Return (x, y) of the center of cell containing provided text 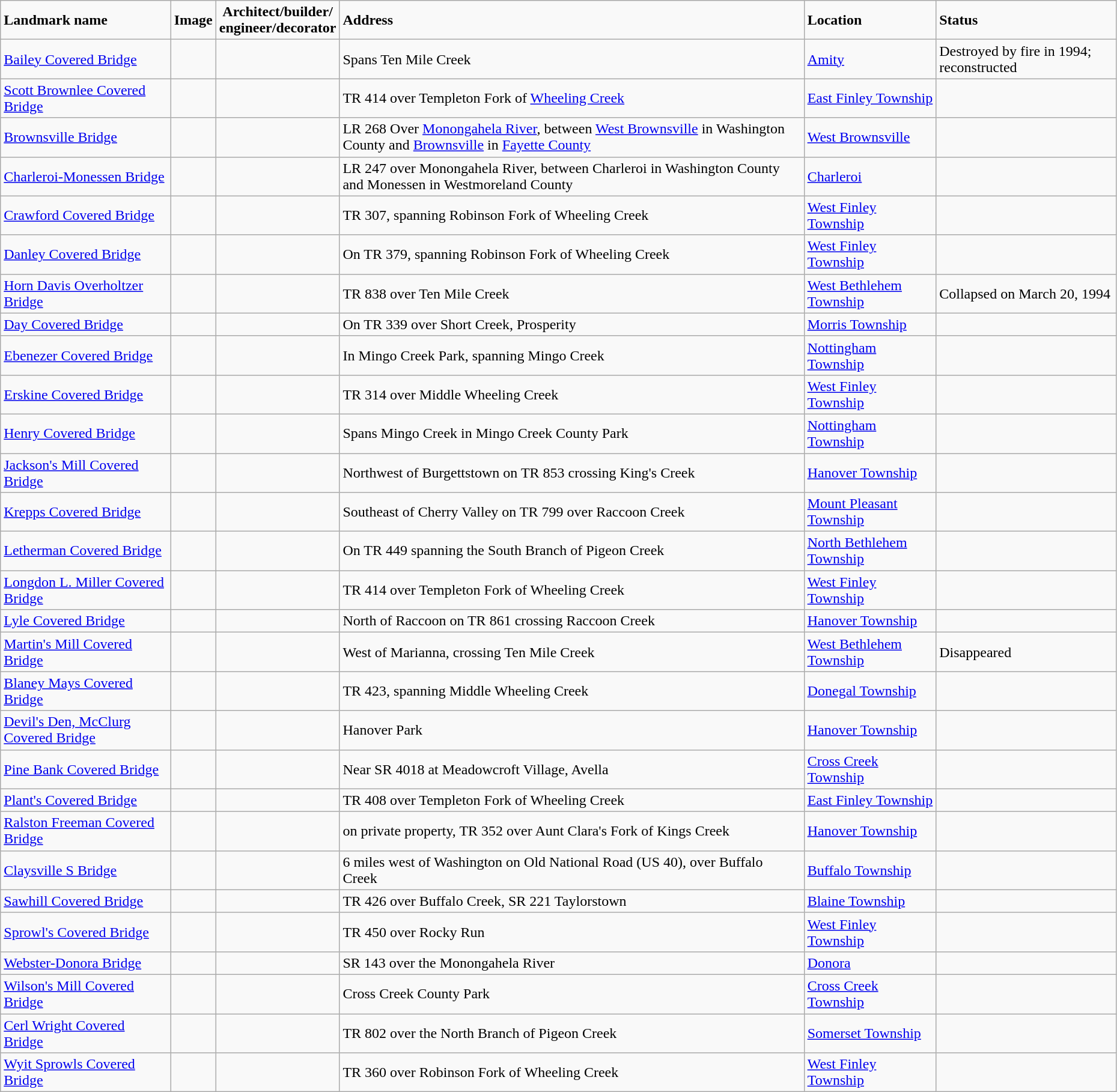
On TR 339 over Short Creek, Prosperity (572, 324)
Longdon L. Miller Covered Bridge (85, 590)
LR 268 Over Monongahela River, between West Brownsville in Washington County and Brownsville in Fayette County (572, 137)
TR 360 over Robinson Fork of Wheeling Creek (572, 1073)
TR 314 over Middle Wheeling Creek (572, 394)
Spans Mingo Creek in Mingo Creek County Park (572, 434)
Donegal Township (870, 691)
Wilson's Mill Covered Bridge (85, 993)
Cerl Wright Covered Bridge (85, 1033)
6 miles west of Washington on Old National Road (US 40), over Buffalo Creek (572, 870)
Southeast of Cherry Valley on TR 799 over Raccoon Creek (572, 512)
Morris Township (870, 324)
On TR 379, spanning Robinson Fork of Wheeling Creek (572, 255)
Northwest of Burgettstown on TR 853 crossing King's Creek (572, 472)
Brownsville Bridge (85, 137)
SR 143 over the Monongahela River (572, 963)
Claysville S Bridge (85, 870)
Image (193, 20)
TR 423, spanning Middle Wheeling Creek (572, 691)
Sawhill Covered Bridge (85, 901)
TR 426 over Buffalo Creek, SR 221 Taylorstown (572, 901)
Charleroi (870, 177)
Danley Covered Bridge (85, 255)
West Brownsville (870, 137)
Krepps Covered Bridge (85, 512)
Letherman Covered Bridge (85, 551)
Jackson's Mill Covered Bridge (85, 472)
TR 408 over Templeton Fork of Wheeling Creek (572, 800)
Cross Creek County Park (572, 993)
TR 450 over Rocky Run (572, 932)
Disappeared (1026, 652)
Landmark name (85, 20)
Amity (870, 59)
Plant's Covered Bridge (85, 800)
On TR 449 spanning the South Branch of Pigeon Creek (572, 551)
Day Covered Bridge (85, 324)
Erskine Covered Bridge (85, 394)
Pine Bank Covered Bridge (85, 769)
LR 247 over Monongahela River, between Charleroi in Washington County and Monessen in Westmoreland County (572, 177)
Spans Ten Mile Creek (572, 59)
Henry Covered Bridge (85, 434)
Horn Davis Overholtzer Bridge (85, 293)
In Mingo Creek Park, spanning Mingo Creek (572, 356)
Blaine Township (870, 901)
Mount Pleasant Township (870, 512)
Lyle Covered Bridge (85, 621)
Destroyed by fire in 1994; reconstructed (1026, 59)
TR 802 over the North Branch of Pigeon Creek (572, 1033)
TR 307, spanning Robinson Fork of Wheeling Creek (572, 215)
Webster-Donora Bridge (85, 963)
Address (572, 20)
Collapsed on March 20, 1994 (1026, 293)
Scott Brownlee Covered Bridge (85, 99)
Crawford Covered Bridge (85, 215)
Near SR 4018 at Meadowcroft Village, Avella (572, 769)
Wyit Sprowls Covered Bridge (85, 1073)
Somerset Township (870, 1033)
Ebenezer Covered Bridge (85, 356)
Ralston Freeman Covered Bridge (85, 831)
Charleroi-Monessen Bridge (85, 177)
Status (1026, 20)
Blaney Mays Covered Bridge (85, 691)
Donora (870, 963)
Martin's Mill Covered Bridge (85, 652)
Sprowl's Covered Bridge (85, 932)
TR 838 over Ten Mile Creek (572, 293)
North Bethlehem Township (870, 551)
Buffalo Township (870, 870)
North of Raccoon on TR 861 crossing Raccoon Creek (572, 621)
Bailey Covered Bridge (85, 59)
Devil's Den, McClurg Covered Bridge (85, 730)
Hanover Park (572, 730)
on private property, TR 352 over Aunt Clara's Fork of Kings Creek (572, 831)
Architect/builder/engineer/decorator (278, 20)
Location (870, 20)
West of Marianna, crossing Ten Mile Creek (572, 652)
